Locate the cell with the specified text and output its (x, y) center coordinate. 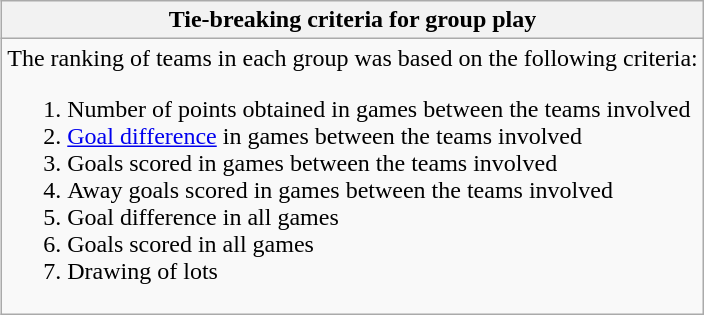
Tie-breaking criteria for group play (353, 20)
